Search for the cell housing the specified text and yield its (X, Y) center coordinate. 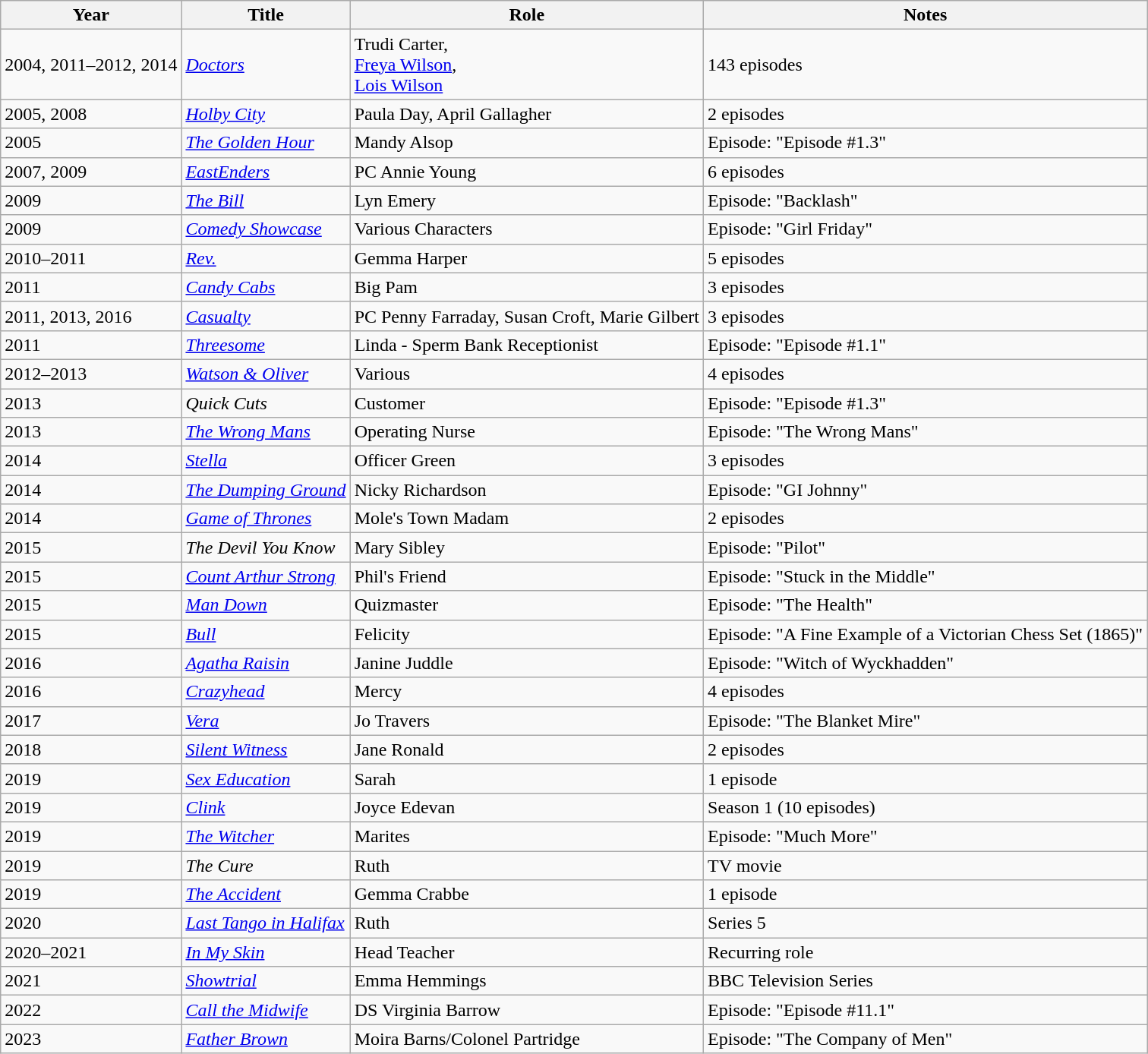
Episode: "Episode #11.1" (926, 1010)
Series 5 (926, 923)
Big Pam (527, 287)
Episode: "GI Johnny" (926, 490)
Notes (926, 15)
Paula Day, April Gallagher (527, 114)
2010–2011 (91, 258)
Sex Education (266, 778)
2011, 2013, 2016 (91, 316)
Gemma Harper (527, 258)
Rev. (266, 258)
Title (266, 15)
Episode: "The Wrong Mans" (926, 432)
Jo Travers (527, 721)
Man Down (266, 605)
Father Brown (266, 1039)
DS Virginia Barrow (527, 1010)
The Witcher (266, 836)
Mary Sibley (527, 548)
Janine Juddle (527, 663)
Agatha Raisin (266, 663)
Linda - Sperm Bank Receptionist (527, 345)
Episode: "A Fine Example of a Victorian Chess Set (1865)" (926, 634)
The Devil You Know (266, 548)
Candy Cabs (266, 287)
Recurring role (926, 952)
Episode: "Stuck in the Middle" (926, 576)
Nicky Richardson (527, 490)
2020 (91, 923)
Quick Cuts (266, 403)
Bull (266, 634)
Gemma Crabbe (527, 895)
Casualty (266, 316)
Episode: "Pilot" (926, 548)
Various Characters (527, 229)
2005 (91, 143)
Game of Thrones (266, 519)
The Cure (266, 865)
Year (91, 15)
Doctors (266, 65)
5 episodes (926, 258)
2004, 2011–2012, 2014 (91, 65)
2020–2021 (91, 952)
2021 (91, 981)
Holby City (266, 114)
The Wrong Mans (266, 432)
The Golden Hour (266, 143)
BBC Television Series (926, 981)
Season 1 (10 episodes) (926, 807)
Customer (527, 403)
Sarah (527, 778)
Episode: "Backlash" (926, 200)
Vera (266, 721)
Phil's Friend (527, 576)
Officer Green (527, 461)
Joyce Edevan (527, 807)
Trudi Carter,Freya Wilson,Lois Wilson (527, 65)
PC Annie Young (527, 172)
Marites (527, 836)
Episode: "Episode #1.1" (926, 345)
Various (527, 374)
143 episodes (926, 65)
Watson & Oliver (266, 374)
Episode: "Much More" (926, 836)
Operating Nurse (527, 432)
EastEnders (266, 172)
Clink (266, 807)
PC Penny Farraday, Susan Croft, Marie Gilbert (527, 316)
Mole's Town Madam (527, 519)
2023 (91, 1039)
Felicity (527, 634)
6 episodes (926, 172)
Jane Ronald (527, 749)
2017 (91, 721)
Role (527, 15)
Episode: "Witch of Wyckhadden" (926, 663)
2012–2013 (91, 374)
Call the Midwife (266, 1010)
Crazyhead (266, 692)
The Bill (266, 200)
Threesome (266, 345)
In My Skin (266, 952)
Last Tango in Halifax (266, 923)
2022 (91, 1010)
2005, 2008 (91, 114)
Episode: "Girl Friday" (926, 229)
Stella (266, 461)
Count Arthur Strong (266, 576)
Lyn Emery (527, 200)
Moira Barns/Colonel Partridge (527, 1039)
Episode: "The Company of Men" (926, 1039)
Head Teacher (527, 952)
The Dumping Ground (266, 490)
Mandy Alsop (527, 143)
TV movie (926, 865)
Comedy Showcase (266, 229)
Episode: "The Health" (926, 605)
Mercy (527, 692)
2007, 2009 (91, 172)
Showtrial (266, 981)
2018 (91, 749)
The Accident (266, 895)
Emma Hemmings (527, 981)
Episode: "The Blanket Mire" (926, 721)
Silent Witness (266, 749)
Quizmaster (527, 605)
